Find where the given text appears and provide that cell's center as (x, y) coordinate. 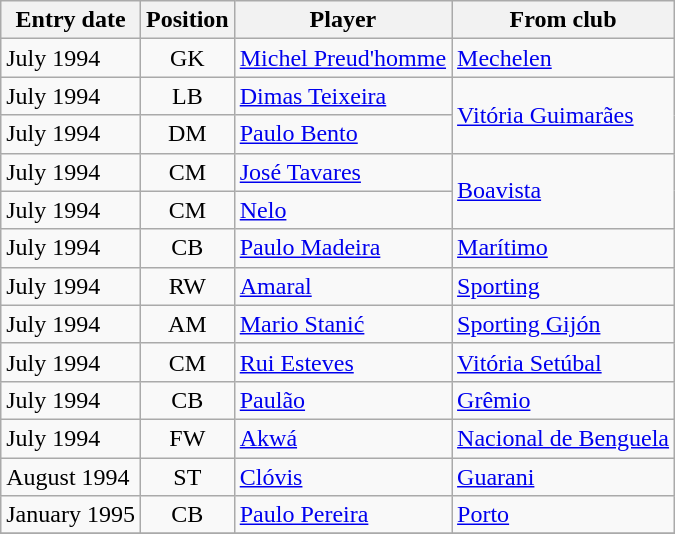
Vitória Guimarães (564, 115)
Mechelen (564, 58)
Position (187, 20)
Mario Stanić (342, 324)
LB (187, 96)
Vitória Setúbal (564, 362)
José Tavares (342, 172)
FW (187, 438)
Paulo Bento (342, 134)
RW (187, 286)
GK (187, 58)
Marítimo (564, 248)
August 1994 (71, 477)
Sporting Gijón (564, 324)
Paulão (342, 400)
Rui Esteves (342, 362)
Nelo (342, 210)
January 1995 (71, 515)
AM (187, 324)
Entry date (71, 20)
From club (564, 20)
Nacional de Benguela (564, 438)
Paulo Pereira (342, 515)
Boavista (564, 191)
Michel Preud'homme (342, 58)
Guarani (564, 477)
Sporting (564, 286)
Akwá (342, 438)
Amaral (342, 286)
Dimas Teixeira (342, 96)
Clóvis (342, 477)
Porto (564, 515)
Player (342, 20)
DM (187, 134)
Paulo Madeira (342, 248)
Grêmio (564, 400)
ST (187, 477)
